Locate the cell with the specified text and output its (x, y) center coordinate. 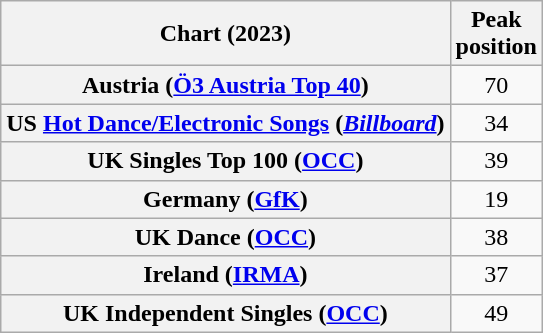
70 (496, 85)
UK Independent Singles (OCC) (226, 313)
Ireland (IRMA) (226, 275)
Peakposition (496, 34)
US Hot Dance/Electronic Songs (Billboard) (226, 123)
UK Dance (OCC) (226, 237)
Chart (2023) (226, 34)
34 (496, 123)
Austria (Ö3 Austria Top 40) (226, 85)
19 (496, 199)
49 (496, 313)
Germany (GfK) (226, 199)
37 (496, 275)
39 (496, 161)
38 (496, 237)
UK Singles Top 100 (OCC) (226, 161)
